Provide the [X, Y] coordinate of the cell's center where the given text is located.  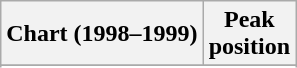
Peakposition [249, 34]
Chart (1998–1999) [102, 34]
